Scan for the cell matching the given text and deliver its (X, Y) coordinate at center. 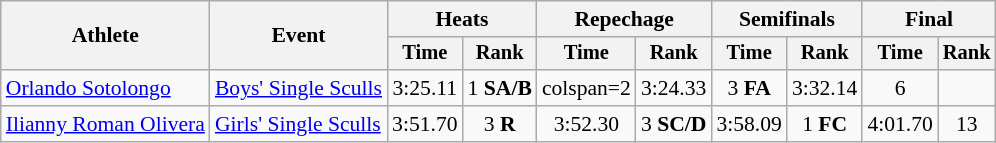
3 SC/D (674, 124)
3:52.30 (586, 124)
3 FA (748, 88)
colspan=2 (586, 88)
Girls' Single Sculls (298, 124)
4:01.70 (900, 124)
3 R (500, 124)
Ilianny Roman Olivera (106, 124)
Athlete (106, 36)
Repechage (624, 19)
3:32.14 (824, 88)
Heats (462, 19)
3:51.70 (424, 124)
Final (928, 19)
1 FC (824, 124)
Semifinals (786, 19)
Boys' Single Sculls (298, 88)
3:58.09 (748, 124)
Orlando Sotolongo (106, 88)
6 (900, 88)
Event (298, 36)
3:24.33 (674, 88)
1 SA/B (500, 88)
13 (967, 124)
3:25.11 (424, 88)
